Determine the (x, y) coordinate at the center of the cell enclosing the given text.  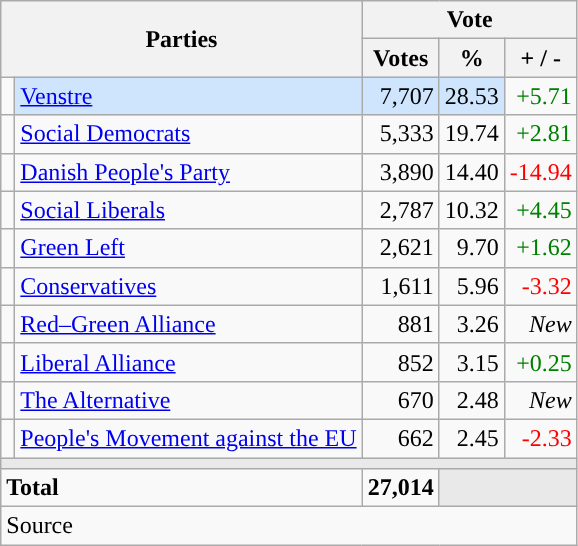
-14.94 (540, 172)
662 (400, 438)
People's Movement against the EU (188, 438)
-3.32 (540, 286)
+1.62 (540, 248)
27,014 (400, 488)
Vote (470, 20)
The Alternative (188, 400)
5.96 (472, 286)
2.48 (472, 400)
2.45 (472, 438)
Liberal Alliance (188, 362)
+4.45 (540, 210)
2,621 (400, 248)
+5.71 (540, 96)
7,707 (400, 96)
2,787 (400, 210)
Red–Green Alliance (188, 324)
1,611 (400, 286)
881 (400, 324)
Source (290, 526)
Social Liberals (188, 210)
3.15 (472, 362)
Social Democrats (188, 134)
3,890 (400, 172)
5,333 (400, 134)
+0.25 (540, 362)
14.40 (472, 172)
19.74 (472, 134)
Conservatives (188, 286)
10.32 (472, 210)
+ / - (540, 58)
-2.33 (540, 438)
+2.81 (540, 134)
3.26 (472, 324)
Venstre (188, 96)
Green Left (188, 248)
Total (182, 488)
852 (400, 362)
Danish People's Party (188, 172)
670 (400, 400)
Parties (182, 39)
9.70 (472, 248)
% (472, 58)
28.53 (472, 96)
Votes (400, 58)
